From the cell containing the given text, extract its center point as [X, Y] coordinate. 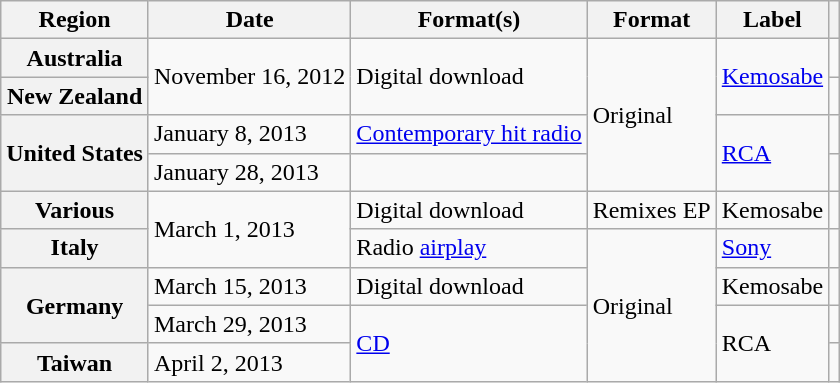
Radio airplay [469, 248]
January 28, 2013 [249, 172]
January 8, 2013 [249, 134]
Format [652, 20]
April 2, 2013 [249, 362]
Sony [772, 248]
March 29, 2013 [249, 324]
Australia [75, 58]
Date [249, 20]
March 15, 2013 [249, 286]
Label [772, 20]
Remixes EP [652, 210]
New Zealand [75, 96]
Taiwan [75, 362]
March 1, 2013 [249, 229]
CD [469, 343]
Italy [75, 248]
Format(s) [469, 20]
United States [75, 153]
Contemporary hit radio [469, 134]
Germany [75, 305]
November 16, 2012 [249, 77]
Various [75, 210]
Region [75, 20]
